Return [X, Y] of the center of cell containing provided text 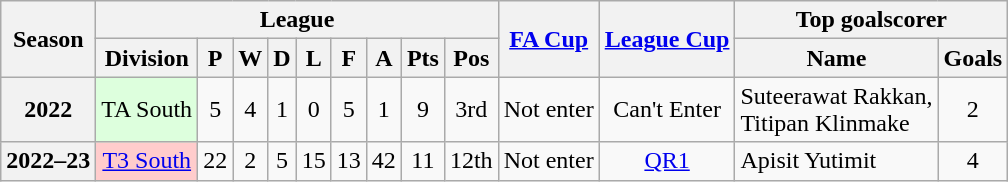
22 [216, 161]
F [348, 58]
TA South [147, 110]
Suteerawat Rakkan, Titipan Klinmake [836, 110]
15 [314, 161]
QR1 [667, 161]
P [216, 58]
Pos [471, 58]
D [282, 58]
Division [147, 58]
Can't Enter [667, 110]
11 [422, 161]
2022 [48, 110]
W [250, 58]
Goals [973, 58]
A [384, 58]
Name [836, 58]
12th [471, 161]
2022–23 [48, 161]
Season [48, 39]
3rd [471, 110]
League Cup [667, 39]
0 [314, 110]
Pts [422, 58]
League [297, 20]
Top goalscorer [872, 20]
FA Cup [548, 39]
T3 South [147, 161]
13 [348, 161]
9 [422, 110]
L [314, 58]
42 [384, 161]
Apisit Yutimit [836, 161]
